Detect which cell encompasses the target text, then output its (X, Y) center coordinate. 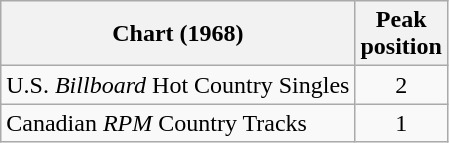
2 (401, 85)
Canadian RPM Country Tracks (178, 123)
Peakposition (401, 34)
Chart (1968) (178, 34)
1 (401, 123)
U.S. Billboard Hot Country Singles (178, 85)
